Output the [x, y] coordinate of the center of the cell containing the given text.  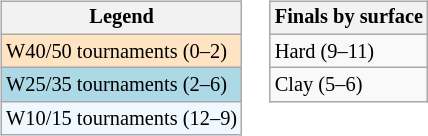
Finals by surface [349, 18]
Legend [122, 18]
W40/50 tournaments (0–2) [122, 51]
W25/35 tournaments (2–6) [122, 85]
Clay (5–6) [349, 85]
W10/15 tournaments (12–9) [122, 119]
Hard (9–11) [349, 51]
